Locate the cell with the specified text and output its [x, y] center coordinate. 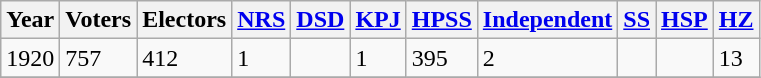
Electors [184, 20]
DSD [320, 20]
13 [736, 58]
Voters [98, 20]
Year [30, 20]
395 [442, 58]
2 [547, 58]
757 [98, 58]
HSP [685, 20]
HZ [736, 20]
KPJ [378, 20]
SS [637, 20]
NRS [262, 20]
412 [184, 58]
HPSS [442, 20]
Independent [547, 20]
1920 [30, 58]
